Find where the given text appears and provide that cell's center as (x, y) coordinate. 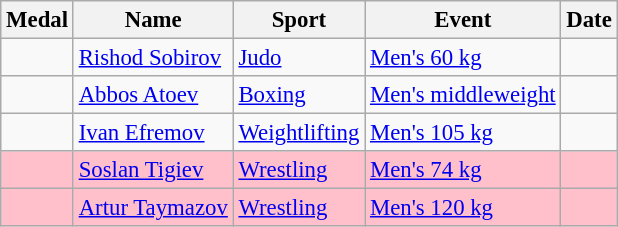
Men's 105 kg (463, 133)
Boxing (299, 95)
Sport (299, 20)
Abbos Atoev (153, 95)
Medal (38, 20)
Weightlifting (299, 133)
Ivan Efremov (153, 133)
Event (463, 20)
Men's 74 kg (463, 170)
Judo (299, 58)
Rishod Sobirov (153, 58)
Name (153, 20)
Soslan Tigiev (153, 170)
Men's middleweight (463, 95)
Artur Taymazov (153, 208)
Men's 120 kg (463, 208)
Men's 60 kg (463, 58)
Date (589, 20)
